Extract the [x, y] coordinate from the center of the cell holding the provided text.  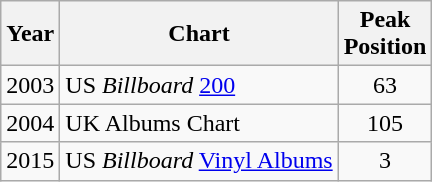
US Billboard 200 [199, 85]
3 [385, 161]
Year [30, 34]
63 [385, 85]
PeakPosition [385, 34]
2003 [30, 85]
Chart [199, 34]
US Billboard Vinyl Albums [199, 161]
2004 [30, 123]
UK Albums Chart [199, 123]
105 [385, 123]
2015 [30, 161]
